Locate the cell with the specified text and output its (X, Y) center coordinate. 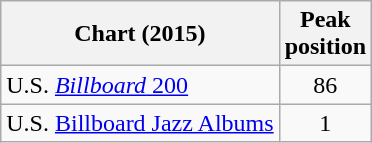
86 (325, 85)
Peakposition (325, 34)
U.S. Billboard 200 (140, 85)
U.S. Billboard Jazz Albums (140, 123)
1 (325, 123)
Chart (2015) (140, 34)
